For the text-containing cell, return its midpoint in (x, y) coordinate format. 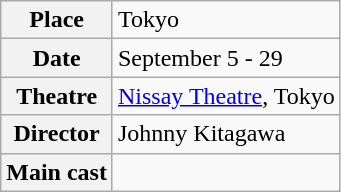
Johnny Kitagawa (226, 134)
September 5 - 29 (226, 58)
Nissay Theatre, Tokyo (226, 96)
Theatre (57, 96)
Place (57, 20)
Main cast (57, 172)
Director (57, 134)
Tokyo (226, 20)
Date (57, 58)
